Locate the cell with the specified text and output its (x, y) center coordinate. 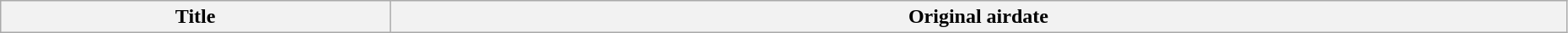
Title (196, 17)
Original airdate (978, 17)
